Search for the cell housing the specified text and yield its (x, y) center coordinate. 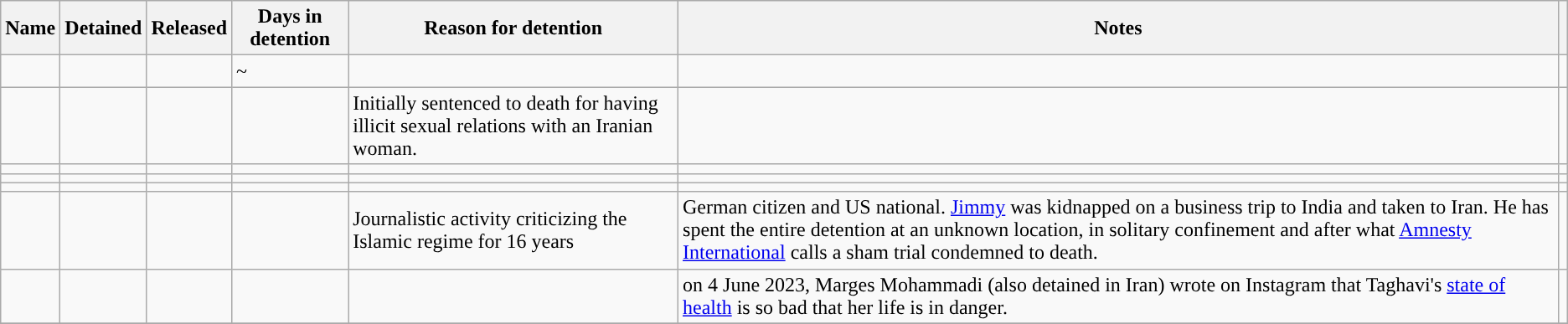
Name (30, 28)
Days in detention (290, 28)
Released (189, 28)
on 4 June 2023, Marges Mohammadi (also detained in Iran) wrote on Instagram that Taghavi's state of health is so bad that her life is in danger. (1119, 296)
Reason for detention (513, 28)
~ (290, 71)
Initially sentenced to death for having illicit sexual relations with an Iranian woman. (513, 126)
Detained (104, 28)
Journalistic activity criticizing the Islamic regime for 16 years (513, 230)
Notes (1119, 28)
